Detect which cell encompasses the target text, then output its [x, y] center coordinate. 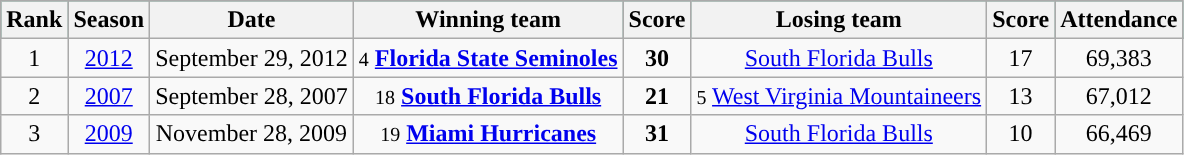
17 [1021, 58]
10 [1021, 134]
18 South Florida Bulls [488, 96]
66,469 [1119, 134]
Winning team [488, 20]
19 Miami Hurricanes [488, 134]
September 29, 2012 [252, 58]
67,012 [1119, 96]
Attendance [1119, 20]
2012 [109, 58]
3 [34, 134]
2007 [109, 96]
69,383 [1119, 58]
13 [1021, 96]
Rank [34, 20]
September 28, 2007 [252, 96]
4 Florida State Seminoles [488, 58]
1 [34, 58]
Losing team [839, 20]
November 28, 2009 [252, 134]
31 [657, 134]
2009 [109, 134]
Season [109, 20]
21 [657, 96]
5 West Virginia Mountaineers [839, 96]
Date [252, 20]
30 [657, 58]
2 [34, 96]
